Determine the (x, y) coordinate at the center of the cell enclosing the given text.  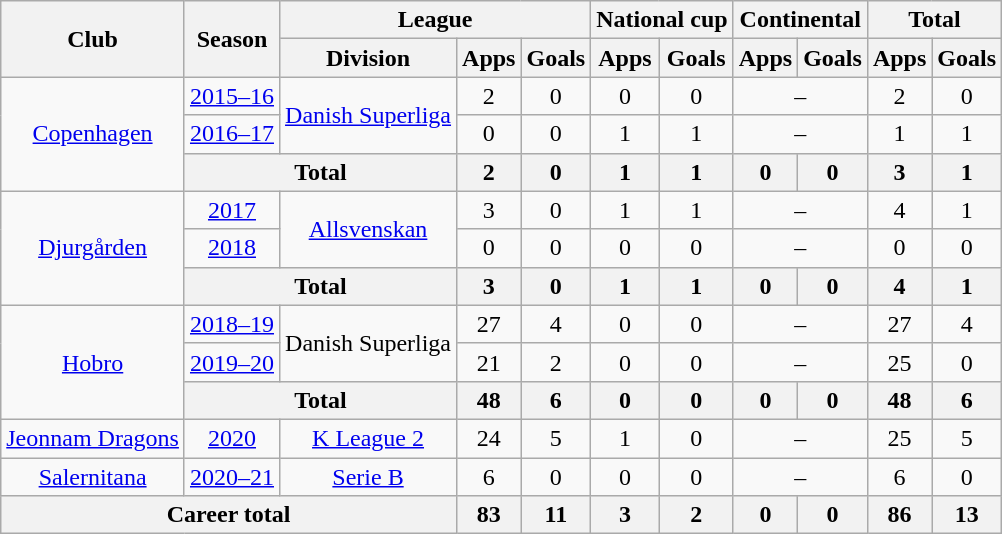
86 (899, 515)
2018 (232, 248)
2020–21 (232, 477)
21 (489, 362)
Hobro (93, 362)
2016–17 (232, 134)
2020 (232, 438)
2018–19 (232, 324)
Allsvenskan (368, 229)
2019–20 (232, 362)
Serie B (368, 477)
Division (368, 58)
Jeonnam Dragons (93, 438)
2015–16 (232, 96)
League (436, 20)
National cup (662, 20)
Copenhagen (93, 134)
K League 2 (368, 438)
83 (489, 515)
Djurgården (93, 248)
Career total (229, 515)
Club (93, 39)
Salernitana (93, 477)
13 (967, 515)
Season (232, 39)
Continental (800, 20)
11 (556, 515)
24 (489, 438)
2017 (232, 210)
